Pinpoint the cell where the given text exists, returning its (x, y) midpoint coordinate. 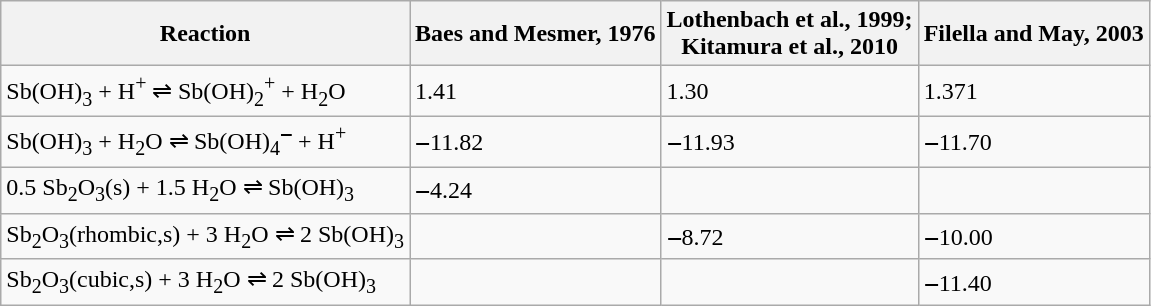
1.41 (536, 92)
‒4.24 (536, 190)
‒11.93 (790, 142)
1.371 (1034, 92)
‒11.70 (1034, 142)
Lothenbach et al., 1999;Kitamura et al., 2010 (790, 34)
Reaction (206, 34)
1.30 (790, 92)
‒10.00 (1034, 236)
Sb(OH)3 + H2O ⇌ Sb(OH)4‒ + H+ (206, 142)
Sb(OH)3 + H+ ⇌ Sb(OH)2+ + H2O (206, 92)
Filella and May, 2003 (1034, 34)
Sb2O3(cubic,s) + 3 H2O ⇌ 2 Sb(OH)3 (206, 282)
‒11.40 (1034, 282)
0.5 Sb2O3(s) + 1.5 H2O ⇌ Sb(OH)3 (206, 190)
Baes and Mesmer, 1976 (536, 34)
‒11.82 (536, 142)
‒8.72 (790, 236)
Sb2O3(rhombic,s) + 3 H2O ⇌ 2 Sb(OH)3 (206, 236)
